For the text-containing cell, return its midpoint in (X, Y) coordinate format. 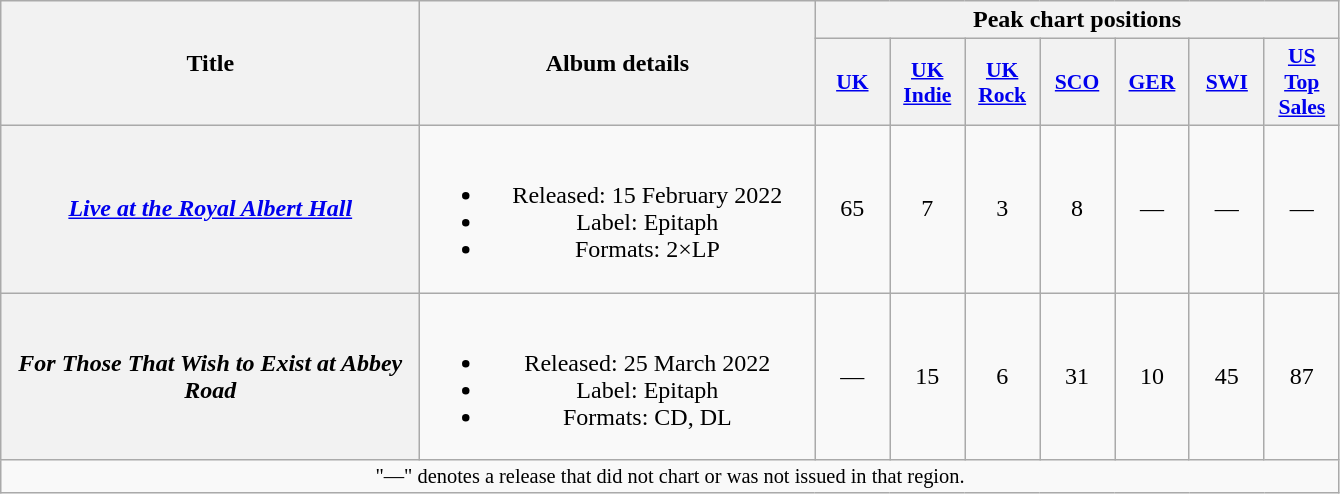
45 (1226, 376)
UKIndie (928, 82)
65 (852, 208)
SWI (1226, 82)
31 (1078, 376)
Title (210, 64)
SCO (1078, 82)
UK (852, 82)
Released: 15 February 2022Label: EpitaphFormats: 2×LP (618, 208)
15 (928, 376)
3 (1002, 208)
UKRock (1002, 82)
GER (1152, 82)
7 (928, 208)
Album details (618, 64)
For Those That Wish to Exist at Abbey Road (210, 376)
10 (1152, 376)
87 (1302, 376)
8 (1078, 208)
6 (1002, 376)
Released: 25 March 2022Label: EpitaphFormats: CD, DL (618, 376)
USTopSales (1302, 82)
Live at the Royal Albert Hall (210, 208)
"—" denotes a release that did not chart or was not issued in that region. (670, 477)
Peak chart positions (1077, 20)
